Search for the cell housing the specified text and yield its [X, Y] center coordinate. 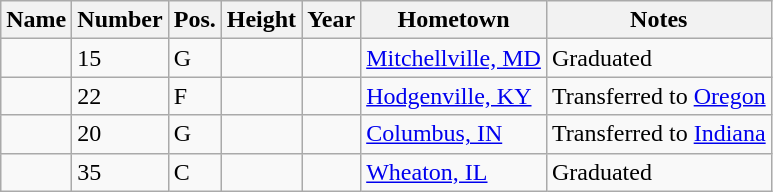
20 [120, 134]
Columbus, IN [454, 134]
Transferred to Indiana [658, 134]
22 [120, 96]
Transferred to Oregon [658, 96]
Number [120, 20]
Height [261, 20]
Hometown [454, 20]
Hodgenville, KY [454, 96]
Wheaton, IL [454, 172]
C [194, 172]
Mitchellville, MD [454, 58]
Notes [658, 20]
15 [120, 58]
Pos. [194, 20]
Name [36, 20]
35 [120, 172]
F [194, 96]
Year [332, 20]
